From the cell containing the given text, extract its center point as [X, Y] coordinate. 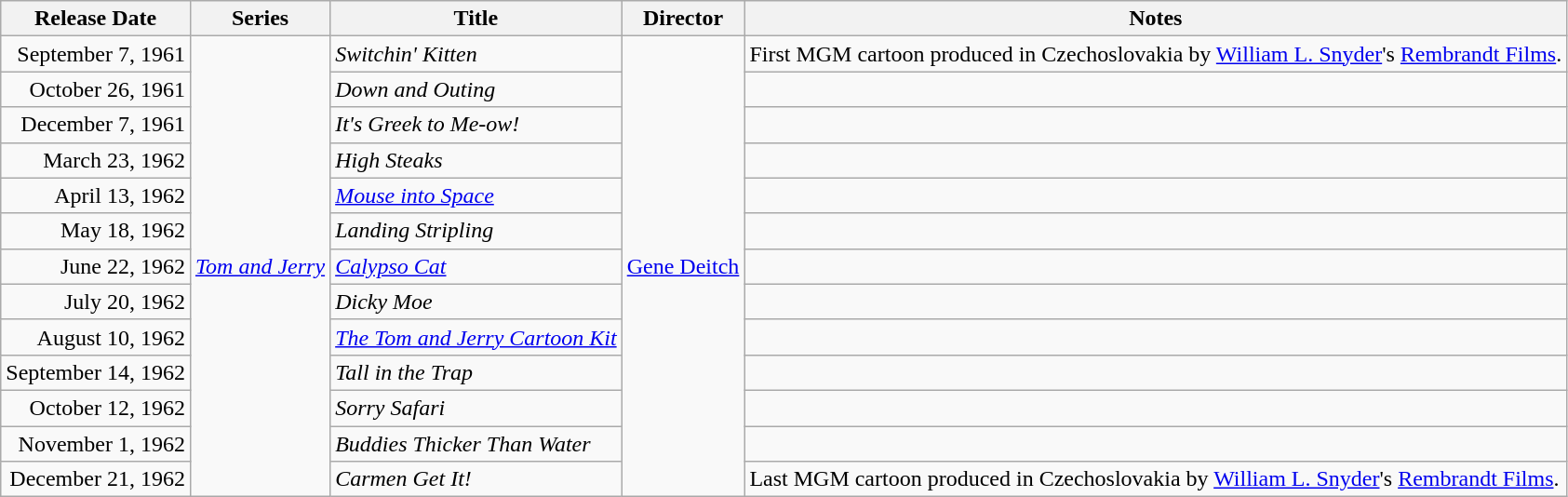
November 1, 1962 [96, 444]
March 23, 1962 [96, 160]
July 20, 1962 [96, 302]
Dicky Moe [476, 302]
Calypso Cat [476, 266]
Tall in the Trap [476, 372]
Director [683, 19]
June 22, 1962 [96, 266]
December 7, 1961 [96, 125]
Series [260, 19]
Switchin' Kitten [476, 54]
Buddies Thicker Than Water [476, 444]
Sorry Safari [476, 408]
September 14, 1962 [96, 372]
April 13, 1962 [96, 195]
Carmen Get It! [476, 479]
December 21, 1962 [96, 479]
May 18, 1962 [96, 231]
Release Date [96, 19]
The Tom and Jerry Cartoon Kit [476, 337]
Last MGM cartoon produced in Czechoslovakia by William L. Snyder's Rembrandt Films. [1156, 479]
September 7, 1961 [96, 54]
October 12, 1962 [96, 408]
Mouse into Space [476, 195]
Landing Stripling [476, 231]
Gene Deitch [683, 266]
August 10, 1962 [96, 337]
Tom and Jerry [260, 266]
First MGM cartoon produced in Czechoslovakia by William L. Snyder's Rembrandt Films. [1156, 54]
Down and Outing [476, 89]
Title [476, 19]
October 26, 1961 [96, 89]
Notes [1156, 19]
It's Greek to Me-ow! [476, 125]
High Steaks [476, 160]
